Capture the cell that displays the provided text and extract its [X, Y] central coordinate. 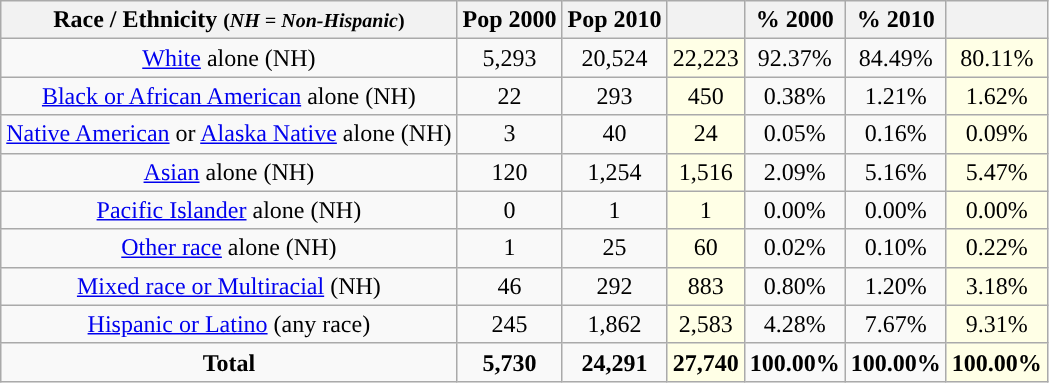
22 [510, 96]
24,291 [614, 362]
0.22% [996, 248]
0.38% [794, 96]
Other race alone (NH) [229, 248]
Race / Ethnicity (NH = Non-Hispanic) [229, 20]
Pacific Islander alone (NH) [229, 210]
Pop 2000 [510, 20]
1.62% [996, 96]
883 [706, 286]
5,293 [510, 58]
0.10% [896, 248]
Mixed race or Multiracial (NH) [229, 286]
4.28% [794, 324]
White alone (NH) [229, 58]
245 [510, 324]
80.11% [996, 58]
Total [229, 362]
22,223 [706, 58]
60 [706, 248]
2.09% [794, 172]
92.37% [794, 58]
292 [614, 286]
0.05% [794, 134]
1.20% [896, 286]
% 2010 [896, 20]
7.67% [896, 324]
Pop 2010 [614, 20]
1,254 [614, 172]
120 [510, 172]
0 [510, 210]
450 [706, 96]
3 [510, 134]
24 [706, 134]
293 [614, 96]
3.18% [996, 286]
5.16% [896, 172]
25 [614, 248]
Hispanic or Latino (any race) [229, 324]
40 [614, 134]
Asian alone (NH) [229, 172]
5.47% [996, 172]
0.16% [896, 134]
1,862 [614, 324]
1.21% [896, 96]
1,516 [706, 172]
5,730 [510, 362]
84.49% [896, 58]
0.02% [794, 248]
Black or African American alone (NH) [229, 96]
0.09% [996, 134]
9.31% [996, 324]
Native American or Alaska Native alone (NH) [229, 134]
% 2000 [794, 20]
20,524 [614, 58]
0.80% [794, 286]
2,583 [706, 324]
46 [510, 286]
27,740 [706, 362]
